Return [x, y] of the center of cell containing provided text 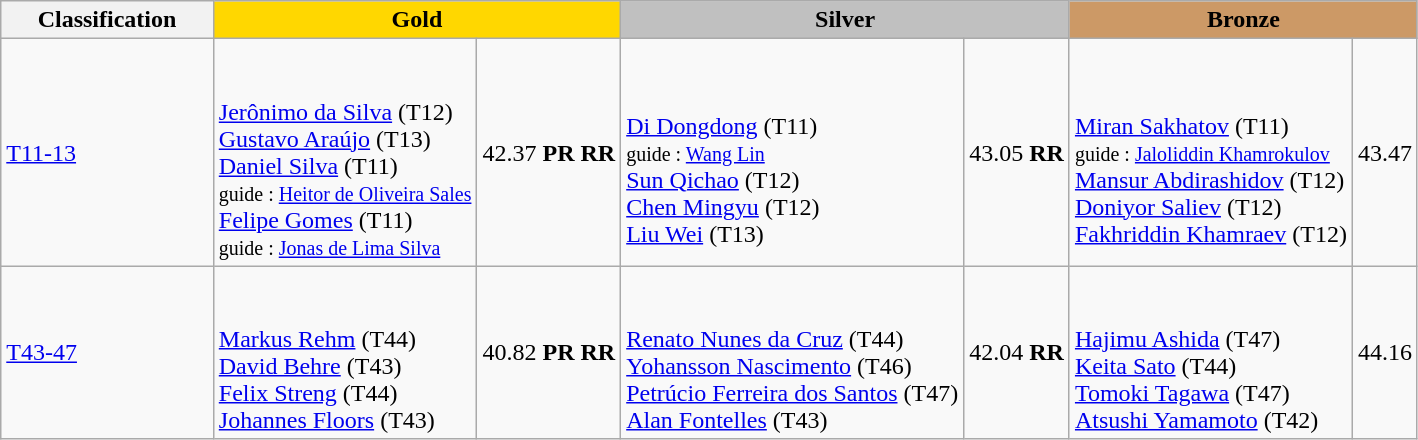
42.04 RR [1017, 352]
T11-13 [108, 152]
Miran Sakhatov (T11) guide : Jaloliddin KhamrokulovMansur Abdirashidov (T12)Doniyor Saliev (T12) Fakhriddin Khamraev (T12) [1210, 152]
Di Dongdong (T11) guide : Wang LinSun Qichao (T12)Chen Mingyu (T12)Liu Wei (T13) [792, 152]
Renato Nunes da Cruz (T44)Yohansson Nascimento (T46)Petrúcio Ferreira dos Santos (T47)Alan Fontelles (T43) [792, 352]
43.05 RR [1017, 152]
Hajimu Ashida (T47)Keita Sato (T44)Tomoki Tagawa (T47)Atsushi Yamamoto (T42) [1210, 352]
T43-47 [108, 352]
Gold [416, 20]
44.16 [1384, 352]
Silver [846, 20]
Markus Rehm (T44)David Behre (T43)Felix Streng (T44)Johannes Floors (T43) [345, 352]
42.37 PR RR [549, 152]
43.47 [1384, 152]
40.82 PR RR [549, 352]
Bronze [1243, 20]
Jerônimo da Silva (T12)Gustavo Araújo (T13)Daniel Silva (T11) guide : Heitor de Oliveira SalesFelipe Gomes (T11) guide : Jonas de Lima Silva [345, 152]
Classification [108, 20]
